Return the (x, y) coordinate for the center point of the cell that contains the specified text.  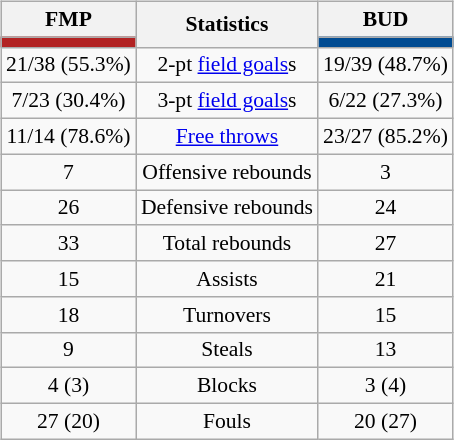
Statistics (227, 24)
13 (386, 350)
3-pt field goalss (227, 101)
4 (3) (68, 386)
27 (20) (68, 421)
FMP (68, 19)
3 (386, 172)
Fouls (227, 421)
Steals (227, 350)
7/23 (30.4%) (68, 101)
20 (27) (386, 421)
21 (386, 279)
Turnovers (227, 314)
2-pt field goalss (227, 65)
24 (386, 208)
Offensive rebounds (227, 172)
Total rebounds (227, 243)
Free throws (227, 136)
6/22 (27.3%) (386, 101)
19/39 (48.7%) (386, 65)
21/38 (55.3%) (68, 65)
3 (4) (386, 386)
27 (386, 243)
9 (68, 350)
Blocks (227, 386)
BUD (386, 19)
18 (68, 314)
Defensive rebounds (227, 208)
33 (68, 243)
Assists (227, 279)
7 (68, 172)
11/14 (78.6%) (68, 136)
26 (68, 208)
23/27 (85.2%) (386, 136)
